Find where the given text appears and provide that cell's center as (X, Y) coordinate. 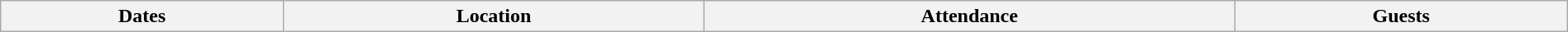
Attendance (969, 16)
Location (495, 16)
Guests (1401, 16)
Dates (142, 16)
